Pinpoint the cell where the given text exists, returning its [X, Y] midpoint coordinate. 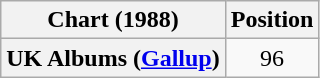
Chart (1988) [113, 20]
UK Albums (Gallup) [113, 58]
96 [272, 58]
Position [272, 20]
